Find where the given text appears and provide that cell's center as (X, Y) coordinate. 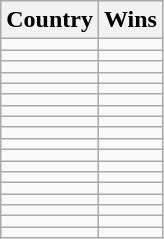
Wins (130, 20)
Country (50, 20)
